Detect which cell encompasses the target text, then output its (X, Y) center coordinate. 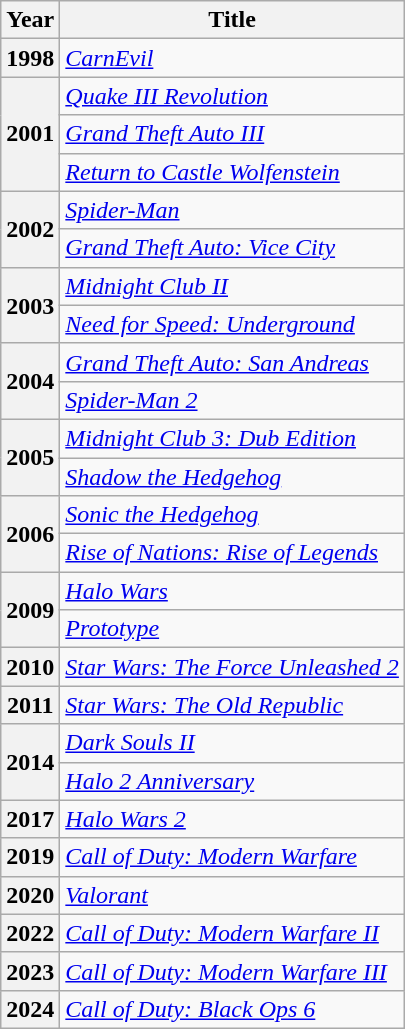
2019 (30, 857)
2023 (30, 971)
Grand Theft Auto III (232, 134)
2022 (30, 933)
Call of Duty: Black Ops 6 (232, 1009)
Grand Theft Auto: Vice City (232, 248)
Call of Duty: Modern Warfare III (232, 971)
Year (30, 20)
2006 (30, 534)
Spider-Man 2 (232, 400)
Shadow the Hedgehog (232, 477)
Spider-Man (232, 210)
2002 (30, 229)
2004 (30, 381)
Halo 2 Anniversary (232, 781)
2010 (30, 667)
Halo Wars (232, 591)
Call of Duty: Modern Warfare II (232, 933)
Sonic the Hedgehog (232, 515)
2017 (30, 819)
Call of Duty: Modern Warfare (232, 857)
Midnight Club II (232, 286)
Prototype (232, 629)
Return to Castle Wolfenstein (232, 172)
1998 (30, 58)
2011 (30, 705)
Halo Wars 2 (232, 819)
Title (232, 20)
CarnEvil (232, 58)
2020 (30, 895)
Valorant (232, 895)
2003 (30, 305)
Midnight Club 3: Dub Edition (232, 438)
2005 (30, 457)
2014 (30, 762)
2001 (30, 134)
Dark Souls II (232, 743)
Star Wars: The Force Unleashed 2 (232, 667)
Star Wars: The Old Republic (232, 705)
Rise of Nations: Rise of Legends (232, 553)
Grand Theft Auto: San Andreas (232, 362)
Quake III Revolution (232, 96)
2009 (30, 610)
2024 (30, 1009)
Need for Speed: Underground (232, 324)
